Detect which cell encompasses the target text, then output its [X, Y] center coordinate. 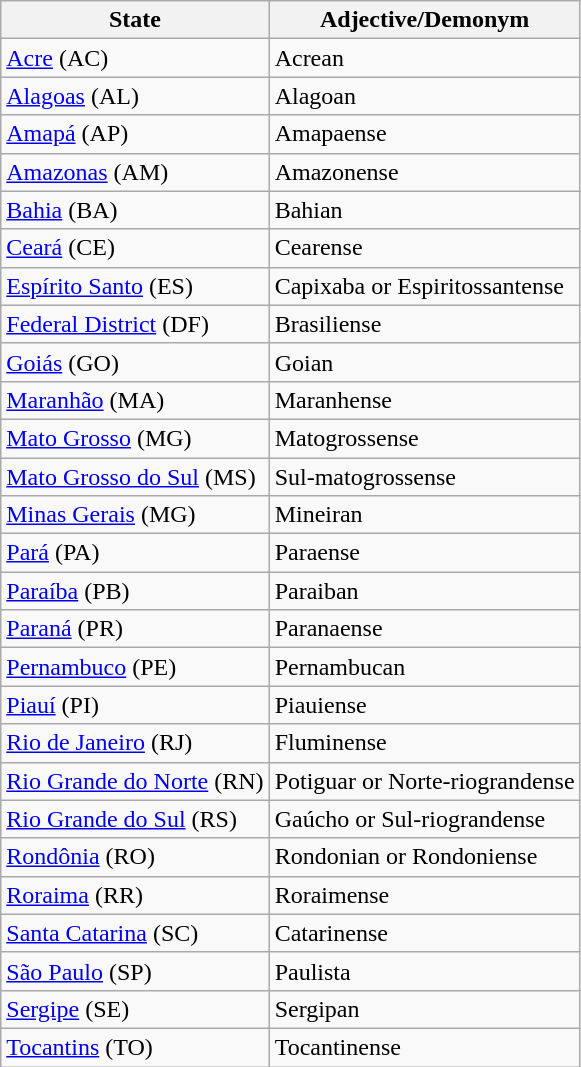
Maranhense [424, 400]
Paraiban [424, 591]
Sergipe (SE) [135, 1009]
Capixaba or Espiritossantense [424, 286]
Adjective/Demonym [424, 20]
Acrean [424, 58]
Rio Grande do Norte (RN) [135, 781]
Piauiense [424, 705]
Mato Grosso do Sul (MS) [135, 477]
Roraima (RR) [135, 895]
Paulista [424, 971]
Rio de Janeiro (RJ) [135, 743]
Amapá (AP) [135, 134]
Tocantins (TO) [135, 1047]
Sul-matogrossense [424, 477]
São Paulo (SP) [135, 971]
Piauí (PI) [135, 705]
Mato Grosso (MG) [135, 438]
Pernambucan [424, 667]
Ceará (CE) [135, 248]
Matogrossense [424, 438]
Rio Grande do Sul (RS) [135, 819]
Brasiliense [424, 324]
Rondonian or Rondoniense [424, 857]
Alagoan [424, 96]
Pernambuco (PE) [135, 667]
Alagoas (AL) [135, 96]
Federal District (DF) [135, 324]
Goian [424, 362]
Roraimense [424, 895]
Paranaense [424, 629]
Acre (AC) [135, 58]
Paraíba (PB) [135, 591]
State [135, 20]
Bahia (BA) [135, 210]
Mineiran [424, 515]
Gaúcho or Sul-riograndense [424, 819]
Goiás (GO) [135, 362]
Paraense [424, 553]
Cearense [424, 248]
Amazonense [424, 172]
Santa Catarina (SC) [135, 933]
Tocantinense [424, 1047]
Espírito Santo (ES) [135, 286]
Catarinense [424, 933]
Sergipan [424, 1009]
Paraná (PR) [135, 629]
Minas Gerais (MG) [135, 515]
Amapaense [424, 134]
Fluminense [424, 743]
Rondônia (RO) [135, 857]
Potiguar or Norte-riograndense [424, 781]
Pará (PA) [135, 553]
Maranhão (MA) [135, 400]
Amazonas (AM) [135, 172]
Bahian [424, 210]
